Pinpoint the cell where the given text exists, returning its (X, Y) midpoint coordinate. 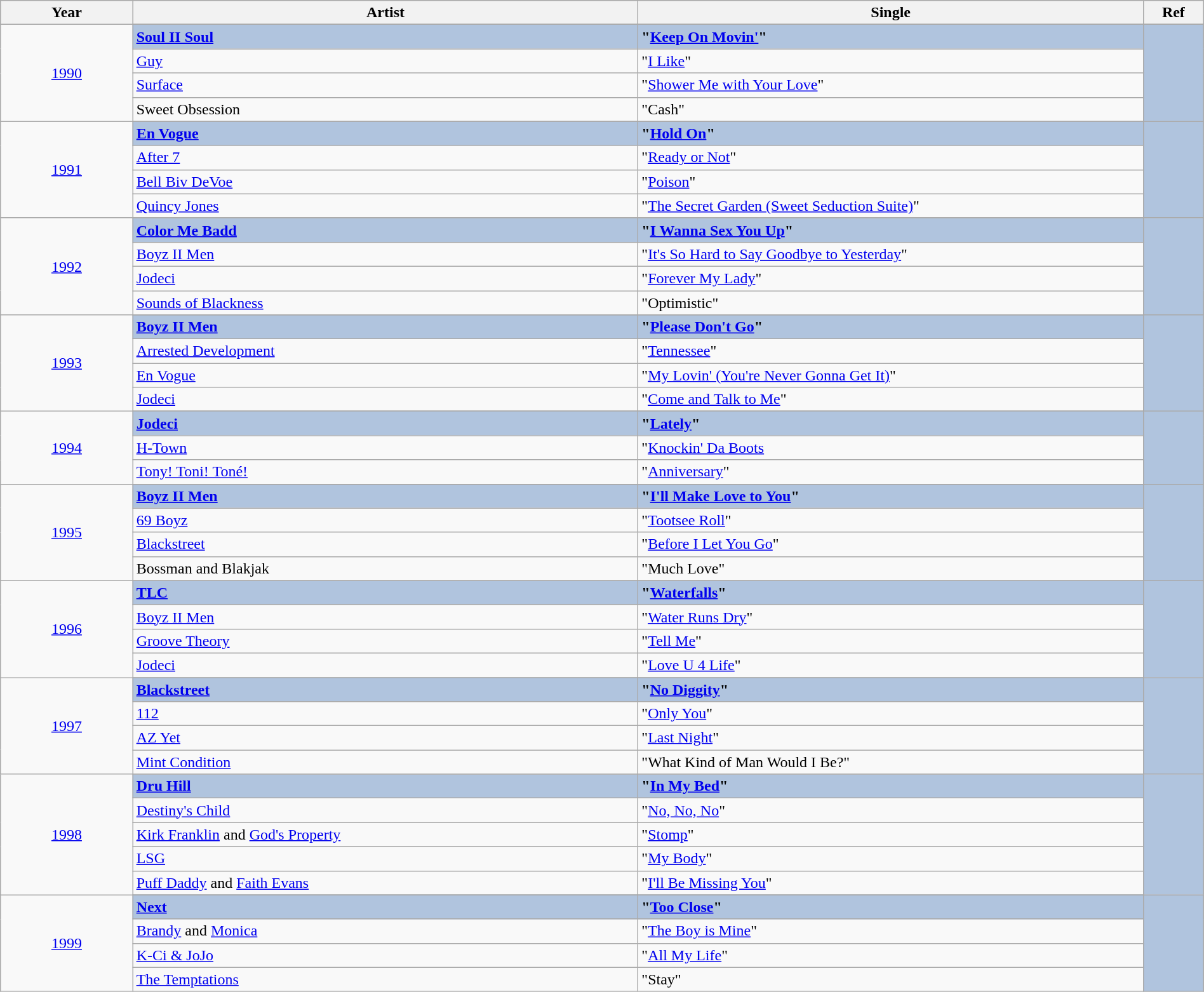
"I Like" (891, 61)
"Shower Me with Your Love" (891, 85)
1999 (67, 943)
Brandy and Monica (385, 931)
"Tootsee Roll" (891, 520)
1995 (67, 532)
"Waterfalls" (891, 593)
112 (385, 714)
TLC (385, 593)
"Only You" (891, 714)
"I'll Make Love to You" (891, 496)
Color Me Badd (385, 230)
"No, No, No" (891, 810)
"No Diggity" (891, 689)
1992 (67, 266)
Groove Theory (385, 641)
Kirk Franklin and God's Property (385, 834)
"Knockin' Da Boots (891, 448)
Single (891, 13)
"The Secret Garden (Sweet Seduction Suite)" (891, 206)
"Please Don't Go" (891, 327)
"The Boy is Mine" (891, 931)
Sweet Obsession (385, 109)
"Much Love" (891, 568)
1991 (67, 170)
Year (67, 13)
"Hold On" (891, 133)
"Water Runs Dry" (891, 617)
The Temptations (385, 979)
"Love U 4 Life" (891, 665)
"Cash" (891, 109)
"Keep On Movin'" (891, 37)
1996 (67, 629)
"Tell Me" (891, 641)
Artist (385, 13)
K-Ci & JoJo (385, 955)
Destiny's Child (385, 810)
"Before I Let You Go" (891, 544)
"I'll Be Missing You" (891, 883)
"All My Life" (891, 955)
Soul II Soul (385, 37)
"My Lovin' (You're Never Gonna Get It)" (891, 375)
Ref (1174, 13)
Arrested Development (385, 351)
"Too Close" (891, 907)
LSG (385, 859)
1998 (67, 834)
Guy (385, 61)
Bell Biv DeVoe (385, 182)
"Lately" (891, 424)
"In My Bed" (891, 786)
"Optimistic" (891, 303)
"Come and Talk to Me" (891, 399)
1994 (67, 448)
1993 (67, 363)
AZ Yet (385, 738)
Surface (385, 85)
"My Body" (891, 859)
"Last Night" (891, 738)
"Stomp" (891, 834)
"Tennessee" (891, 351)
1990 (67, 73)
Puff Daddy and Faith Evans (385, 883)
"It's So Hard to Say Goodbye to Yesterday" (891, 254)
Dru Hill (385, 786)
"Stay" (891, 979)
Mint Condition (385, 762)
"I Wanna Sex You Up" (891, 230)
H-Town (385, 448)
Sounds of Blackness (385, 303)
Tony! Toni! Toné! (385, 472)
69 Boyz (385, 520)
"Forever My Lady" (891, 278)
Quincy Jones (385, 206)
"Anniversary" (891, 472)
"Poison" (891, 182)
After 7 (385, 158)
Bossman and Blakjak (385, 568)
Next (385, 907)
1997 (67, 725)
"Ready or Not" (891, 158)
"What Kind of Man Would I Be?" (891, 762)
